Output the [x, y] coordinate of the center of the cell containing the given text.  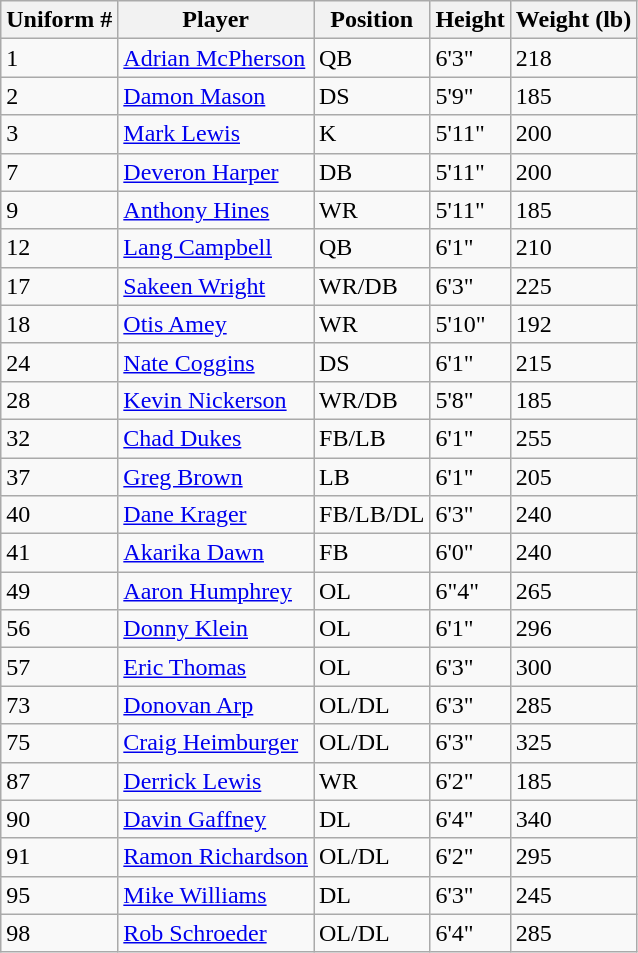
Nate Coggins [216, 362]
18 [60, 324]
5'10" [470, 324]
Mark Lewis [216, 134]
DB [372, 172]
340 [573, 819]
Position [372, 20]
Donny Klein [216, 629]
296 [573, 629]
91 [60, 857]
Height [470, 20]
255 [573, 438]
192 [573, 324]
Aaron Humphrey [216, 591]
5'8" [470, 400]
40 [60, 515]
Derrick Lewis [216, 781]
Sakeen Wright [216, 286]
Chad Dukes [216, 438]
Adrian McPherson [216, 58]
Otis Amey [216, 324]
37 [60, 477]
265 [573, 591]
49 [60, 591]
205 [573, 477]
Akarika Dawn [216, 553]
7 [60, 172]
1 [60, 58]
Ramon Richardson [216, 857]
225 [573, 286]
210 [573, 248]
28 [60, 400]
87 [60, 781]
325 [573, 743]
Dane Krager [216, 515]
9 [60, 210]
Davin Gaffney [216, 819]
75 [60, 743]
K [372, 134]
Greg Brown [216, 477]
Kevin Nickerson [216, 400]
17 [60, 286]
300 [573, 667]
Donovan Arp [216, 705]
Deveron Harper [216, 172]
Anthony Hines [216, 210]
56 [60, 629]
FB/LB [372, 438]
Weight (lb) [573, 20]
6'0" [470, 553]
95 [60, 895]
32 [60, 438]
41 [60, 553]
Lang Campbell [216, 248]
2 [60, 96]
Player [216, 20]
FB/LB/DL [372, 515]
Damon Mason [216, 96]
98 [60, 933]
12 [60, 248]
FB [372, 553]
245 [573, 895]
Mike Williams [216, 895]
LB [372, 477]
215 [573, 362]
Craig Heimburger [216, 743]
57 [60, 667]
90 [60, 819]
73 [60, 705]
6"4" [470, 591]
24 [60, 362]
5'9" [470, 96]
218 [573, 58]
Rob Schroeder [216, 933]
Eric Thomas [216, 667]
295 [573, 857]
Uniform # [60, 20]
3 [60, 134]
